Return the [x, y] coordinate for the center point of the cell that contains the specified text.  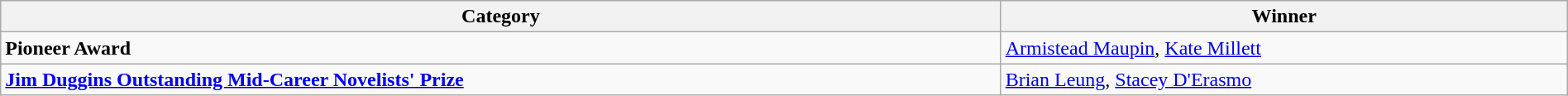
Armistead Maupin, Kate Millett [1284, 48]
Winner [1284, 17]
Jim Duggins Outstanding Mid-Career Novelists' Prize [501, 79]
Brian Leung, Stacey D'Erasmo [1284, 79]
Category [501, 17]
Pioneer Award [501, 48]
